For the text-containing cell, return its midpoint in [X, Y] coordinate format. 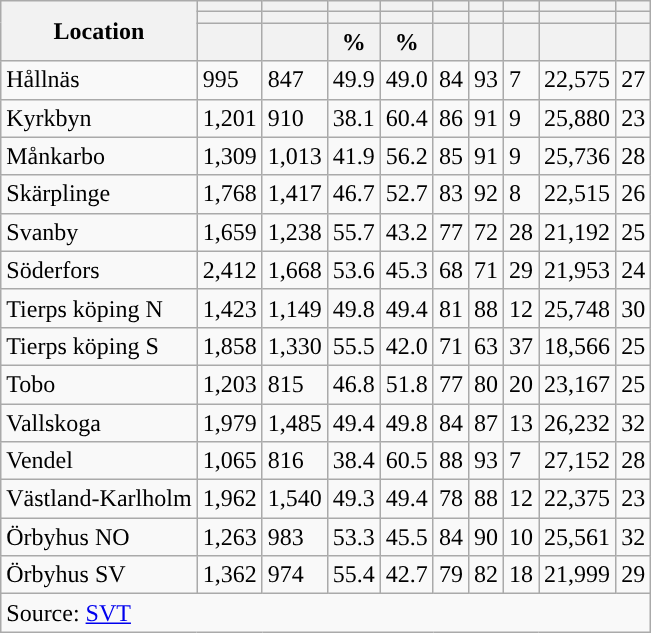
910 [294, 118]
1,330 [294, 346]
21,953 [578, 270]
847 [294, 80]
Örbyhus NO [99, 537]
55.4 [354, 575]
45.3 [406, 270]
63 [486, 346]
27 [634, 80]
25,748 [578, 308]
92 [486, 194]
42.0 [406, 346]
56.2 [406, 156]
41.9 [354, 156]
995 [230, 80]
42.7 [406, 575]
8 [520, 194]
1,362 [230, 575]
Söderfors [99, 270]
49.9 [354, 80]
1,263 [230, 537]
21,999 [578, 575]
Hållnäs [99, 80]
20 [520, 384]
27,152 [578, 461]
816 [294, 461]
90 [486, 537]
1,309 [230, 156]
1,659 [230, 232]
30 [634, 308]
80 [486, 384]
85 [450, 156]
1,668 [294, 270]
24 [634, 270]
10 [520, 537]
Source: SVT [326, 613]
22,575 [578, 80]
37 [520, 346]
Svanby [99, 232]
38.1 [354, 118]
Vallskoga [99, 423]
Kyrkbyn [99, 118]
Västland-Karlholm [99, 499]
Månkarbo [99, 156]
49.0 [406, 80]
79 [450, 575]
82 [486, 575]
2,412 [230, 270]
22,515 [578, 194]
38.4 [354, 461]
1,149 [294, 308]
1,238 [294, 232]
Tobo [99, 384]
87 [486, 423]
55.5 [354, 346]
26 [634, 194]
78 [450, 499]
Tierps köping S [99, 346]
46.8 [354, 384]
Vendel [99, 461]
Örbyhus SV [99, 575]
68 [450, 270]
13 [520, 423]
46.7 [354, 194]
51.8 [406, 384]
1,540 [294, 499]
53.6 [354, 270]
Skärplinge [99, 194]
23,167 [578, 384]
18 [520, 575]
Location [99, 31]
1,485 [294, 423]
83 [450, 194]
45.5 [406, 537]
1,065 [230, 461]
43.2 [406, 232]
1,768 [230, 194]
815 [294, 384]
1,962 [230, 499]
81 [450, 308]
60.4 [406, 118]
22,375 [578, 499]
25,736 [578, 156]
72 [486, 232]
1,201 [230, 118]
1,013 [294, 156]
1,858 [230, 346]
1,203 [230, 384]
1,417 [294, 194]
26,232 [578, 423]
25,880 [578, 118]
53.3 [354, 537]
21,192 [578, 232]
25,561 [578, 537]
86 [450, 118]
18,566 [578, 346]
55.7 [354, 232]
52.7 [406, 194]
983 [294, 537]
1,423 [230, 308]
Tierps köping N [99, 308]
49.3 [354, 499]
974 [294, 575]
1,979 [230, 423]
60.5 [406, 461]
